Determine the (x, y) coordinate at the center of the cell enclosing the given text.  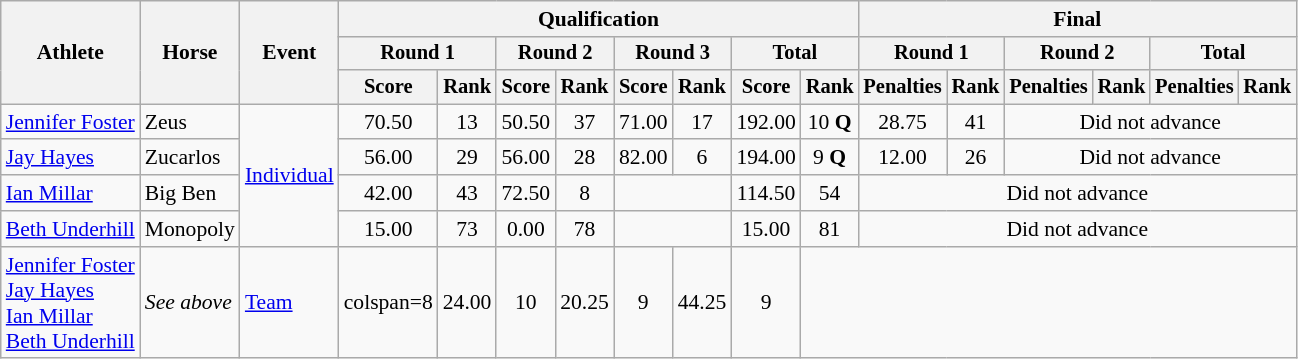
8 (584, 193)
70.50 (388, 122)
Zucarlos (190, 158)
29 (468, 158)
Athlete (70, 52)
192.00 (766, 122)
Final (1077, 19)
42.00 (388, 193)
colspan=8 (388, 303)
73 (468, 229)
82.00 (644, 158)
Zeus (190, 122)
10 (526, 303)
Individual (290, 175)
24.00 (468, 303)
28.75 (902, 122)
37 (584, 122)
12.00 (902, 158)
20.25 (584, 303)
Round 3 (672, 54)
114.50 (766, 193)
10 Q (830, 122)
Team (290, 303)
See above (190, 303)
Big Ben (190, 193)
44.25 (702, 303)
41 (976, 122)
Monopoly (190, 229)
54 (830, 193)
Event (290, 52)
9 Q (830, 158)
26 (976, 158)
6 (702, 158)
Jennifer Foster (70, 122)
17 (702, 122)
Ian Millar (70, 193)
Horse (190, 52)
13 (468, 122)
43 (468, 193)
Jennifer FosterJay HayesIan MillarBeth Underhill (70, 303)
Qualification (599, 19)
194.00 (766, 158)
Beth Underhill (70, 229)
50.50 (526, 122)
78 (584, 229)
Jay Hayes (70, 158)
81 (830, 229)
71.00 (644, 122)
28 (584, 158)
72.50 (526, 193)
0.00 (526, 229)
